Identify which cell holds the provided text, then report its [X, Y] central coordinate. 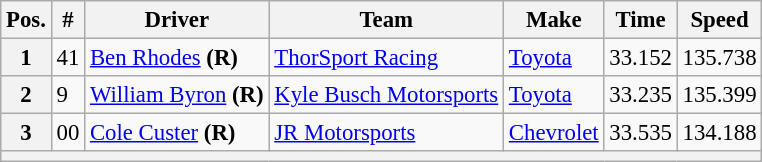
135.738 [720, 58]
Driver [177, 20]
Kyle Busch Motorsports [386, 95]
9 [68, 95]
33.152 [640, 58]
Chevrolet [554, 133]
Pos. [26, 20]
William Byron (R) [177, 95]
ThorSport Racing [386, 58]
1 [26, 58]
Time [640, 20]
Speed [720, 20]
Ben Rhodes (R) [177, 58]
134.188 [720, 133]
00 [68, 133]
41 [68, 58]
Make [554, 20]
JR Motorsports [386, 133]
2 [26, 95]
Team [386, 20]
33.235 [640, 95]
# [68, 20]
135.399 [720, 95]
Cole Custer (R) [177, 133]
33.535 [640, 133]
3 [26, 133]
